Provide the [X, Y] coordinate of the cell's center where the given text is located.  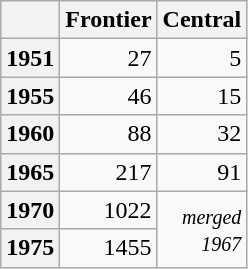
27 [108, 58]
46 [108, 96]
1951 [30, 58]
1965 [30, 172]
1022 [108, 210]
88 [108, 134]
5 [202, 58]
1955 [30, 96]
217 [108, 172]
merged1967 [202, 229]
1455 [108, 248]
Frontier [108, 20]
32 [202, 134]
Central [202, 20]
1960 [30, 134]
91 [202, 172]
15 [202, 96]
1975 [30, 248]
1970 [30, 210]
